Capture the cell that displays the provided text and extract its [X, Y] central coordinate. 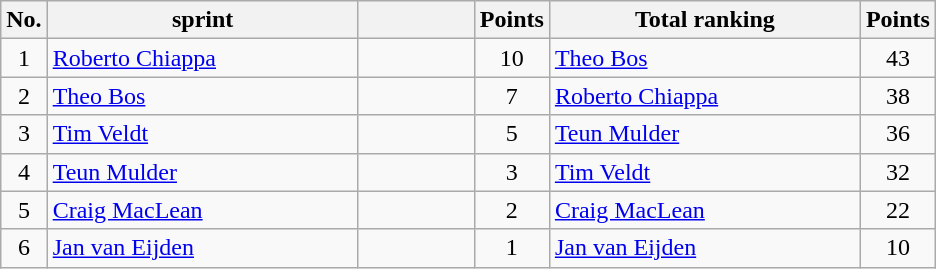
sprint [202, 20]
Total ranking [704, 20]
43 [898, 58]
38 [898, 96]
4 [24, 172]
36 [898, 134]
7 [512, 96]
No. [24, 20]
22 [898, 210]
32 [898, 172]
6 [24, 248]
